Determine the (x, y) coordinate at the center of the cell enclosing the given text.  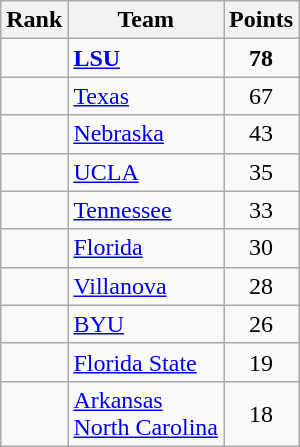
BYU (146, 324)
Texas (146, 96)
Team (146, 20)
Tennessee (146, 210)
43 (262, 134)
UCLA (146, 172)
Villanova (146, 286)
Florida (146, 248)
19 (262, 362)
Rank (34, 20)
Nebraska (146, 134)
35 (262, 172)
33 (262, 210)
78 (262, 58)
Florida State (146, 362)
LSU (146, 58)
26 (262, 324)
Points (262, 20)
ArkansasNorth Carolina (146, 414)
67 (262, 96)
28 (262, 286)
18 (262, 414)
30 (262, 248)
